For the text-containing cell, return its midpoint in [X, Y] coordinate format. 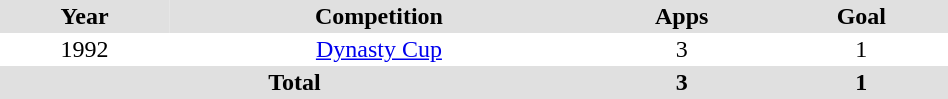
Apps [682, 16]
Year [84, 16]
1992 [84, 50]
Total [294, 82]
Dynasty Cup [379, 50]
Goal [862, 16]
Competition [379, 16]
